Locate the cell with the specified text and output its (x, y) center coordinate. 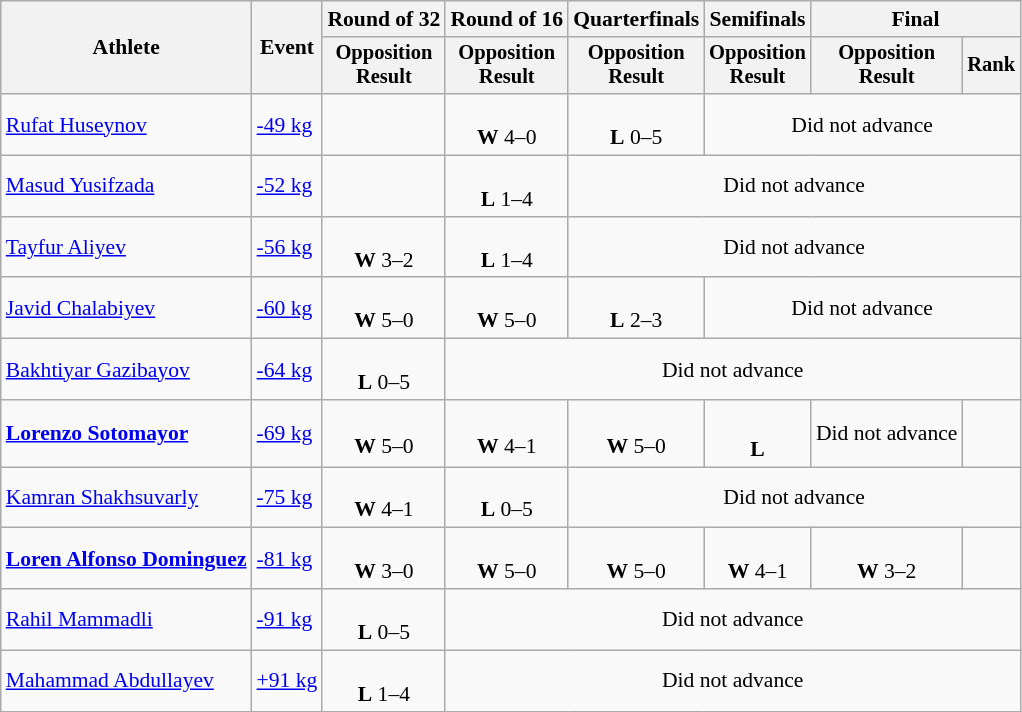
Quarterfinals (636, 19)
Athlete (126, 48)
Masud Yusifzada (126, 186)
Event (288, 48)
-60 kg (288, 308)
-56 kg (288, 248)
-52 kg (288, 186)
Bakhtiyar Gazibayov (126, 370)
+91 kg (288, 680)
-75 kg (288, 498)
W 3–0 (384, 558)
Semifinals (758, 19)
-69 kg (288, 434)
Mahammad Abdullayev (126, 680)
Rufat Huseynov (126, 124)
Javid Chalabiyev (126, 308)
Kamran Shakhsuvarly (126, 498)
Rahil Mammadli (126, 620)
Loren Alfonso Dominguez (126, 558)
Rank (991, 66)
Final (916, 19)
W 4–0 (506, 124)
Lorenzo Sotomayor (126, 434)
-64 kg (288, 370)
L 2–3 (636, 308)
-91 kg (288, 620)
Tayfur Aliyev (126, 248)
L (758, 434)
-49 kg (288, 124)
Round of 32 (384, 19)
Round of 16 (506, 19)
-81 kg (288, 558)
